From the cell containing the given text, extract its center point as [X, Y] coordinate. 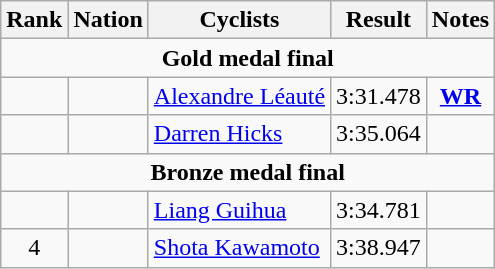
Bronze medal final [248, 172]
3:38.947 [379, 248]
Result [379, 20]
Gold medal final [248, 58]
Nation [108, 20]
3:35.064 [379, 134]
3:34.781 [379, 210]
Cyclists [239, 20]
Liang Guihua [239, 210]
3:31.478 [379, 96]
Shota Kawamoto [239, 248]
WR [460, 96]
Rank [34, 20]
4 [34, 248]
Alexandre Léauté [239, 96]
Darren Hicks [239, 134]
Notes [460, 20]
